Pinpoint the cell where the given text exists, returning its [x, y] midpoint coordinate. 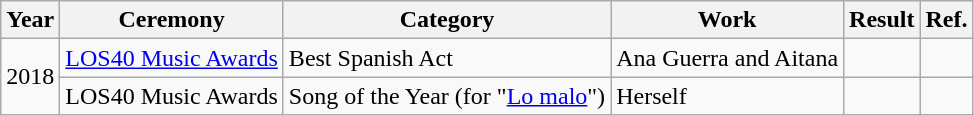
Ref. [946, 20]
Year [30, 20]
Result [882, 20]
2018 [30, 77]
Ceremony [172, 20]
Best Spanish Act [446, 58]
Work [728, 20]
Herself [728, 96]
Song of the Year (for "Lo malo") [446, 96]
Category [446, 20]
Ana Guerra and Aitana [728, 58]
